Detect which cell encompasses the target text, then output its [X, Y] center coordinate. 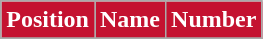
Position [48, 20]
Name [130, 20]
Number [214, 20]
